Determine the (x, y) coordinate at the center of the cell enclosing the given text.  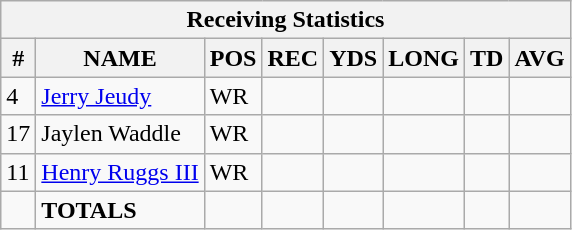
4 (18, 96)
YDS (354, 58)
17 (18, 134)
LONG (424, 58)
POS (233, 58)
AVG (540, 58)
TD (487, 58)
Jaylen Waddle (120, 134)
Henry Ruggs III (120, 172)
TOTALS (120, 210)
# (18, 58)
Jerry Jeudy (120, 96)
Receiving Statistics (286, 20)
NAME (120, 58)
11 (18, 172)
REC (293, 58)
